Search for the cell housing the specified text and yield its (x, y) center coordinate. 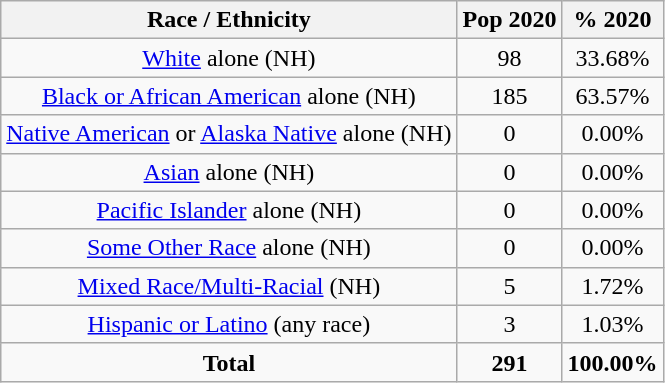
291 (510, 362)
33.68% (612, 58)
Pacific Islander alone (NH) (229, 210)
3 (510, 324)
5 (510, 286)
Black or African American alone (NH) (229, 96)
98 (510, 58)
63.57% (612, 96)
% 2020 (612, 20)
1.72% (612, 286)
Pop 2020 (510, 20)
1.03% (612, 324)
185 (510, 96)
Total (229, 362)
Mixed Race/Multi-Racial (NH) (229, 286)
Hispanic or Latino (any race) (229, 324)
White alone (NH) (229, 58)
Some Other Race alone (NH) (229, 248)
Native American or Alaska Native alone (NH) (229, 134)
100.00% (612, 362)
Asian alone (NH) (229, 172)
Race / Ethnicity (229, 20)
